Output the [x, y] coordinate of the center of the cell containing the given text.  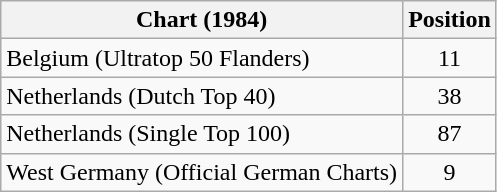
Chart (1984) [202, 20]
Netherlands (Single Top 100) [202, 134]
Netherlands (Dutch Top 40) [202, 96]
38 [450, 96]
West Germany (Official German Charts) [202, 172]
Belgium (Ultratop 50 Flanders) [202, 58]
9 [450, 172]
Position [450, 20]
11 [450, 58]
87 [450, 134]
